Find where the given text appears and provide that cell's center as [x, y] coordinate. 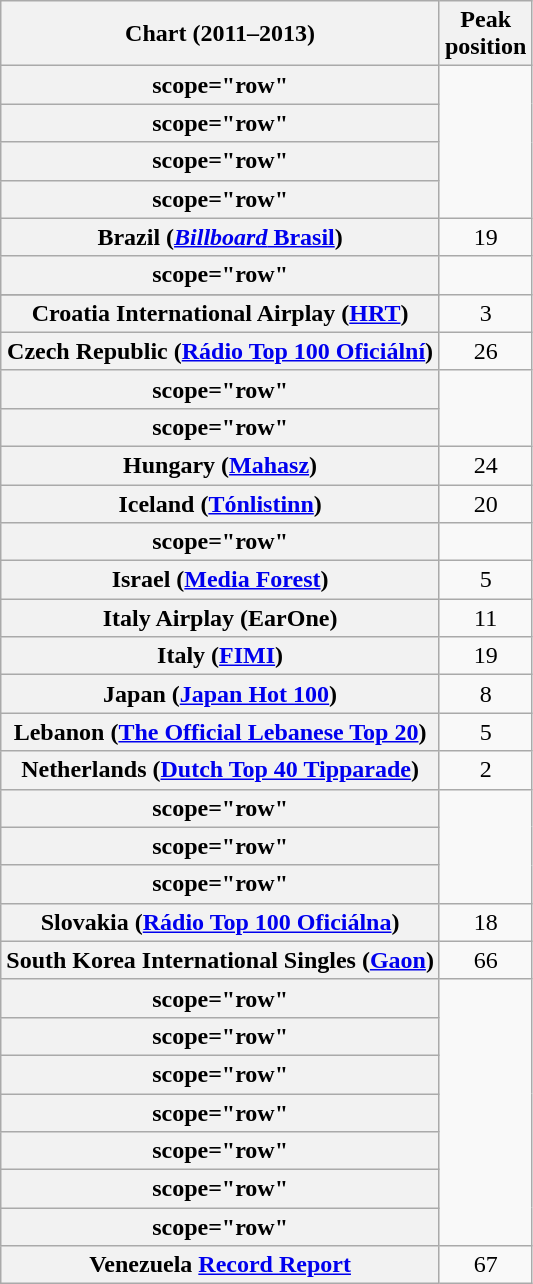
Netherlands (Dutch Top 40 Tipparade) [220, 770]
8 [485, 694]
18 [485, 922]
20 [485, 503]
66 [485, 960]
3 [485, 313]
Japan (Japan Hot 100) [220, 694]
Venezuela Record Report [220, 1265]
Lebanon (The Official Lebanese Top 20) [220, 732]
11 [485, 618]
Iceland (Tónlistinn) [220, 503]
Brazil (Billboard Brasil) [220, 237]
Hungary (Mahasz) [220, 465]
Italy (FIMI) [220, 656]
67 [485, 1265]
Chart (2011–2013) [220, 34]
2 [485, 770]
Peakposition [485, 34]
Czech Republic (Rádio Top 100 Oficiální) [220, 351]
Slovakia (Rádio Top 100 Oficiálna) [220, 922]
24 [485, 465]
South Korea International Singles (Gaon) [220, 960]
Italy Airplay (EarOne) [220, 618]
Israel (Media Forest) [220, 580]
Croatia International Airplay (HRT) [220, 313]
26 [485, 351]
